Return the [X, Y] coordinate for the center point of the cell that contains the specified text.  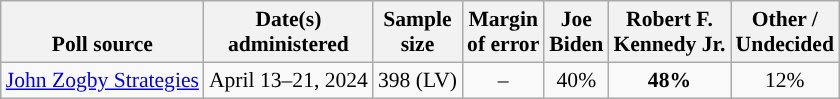
Poll source [102, 32]
– [503, 80]
Marginof error [503, 32]
Other /Undecided [784, 32]
Date(s)administered [288, 32]
JoeBiden [576, 32]
John Zogby Strategies [102, 80]
Robert F.Kennedy Jr. [669, 32]
40% [576, 80]
April 13–21, 2024 [288, 80]
398 (LV) [418, 80]
48% [669, 80]
12% [784, 80]
Samplesize [418, 32]
